Search for the cell housing the specified text and yield its (X, Y) center coordinate. 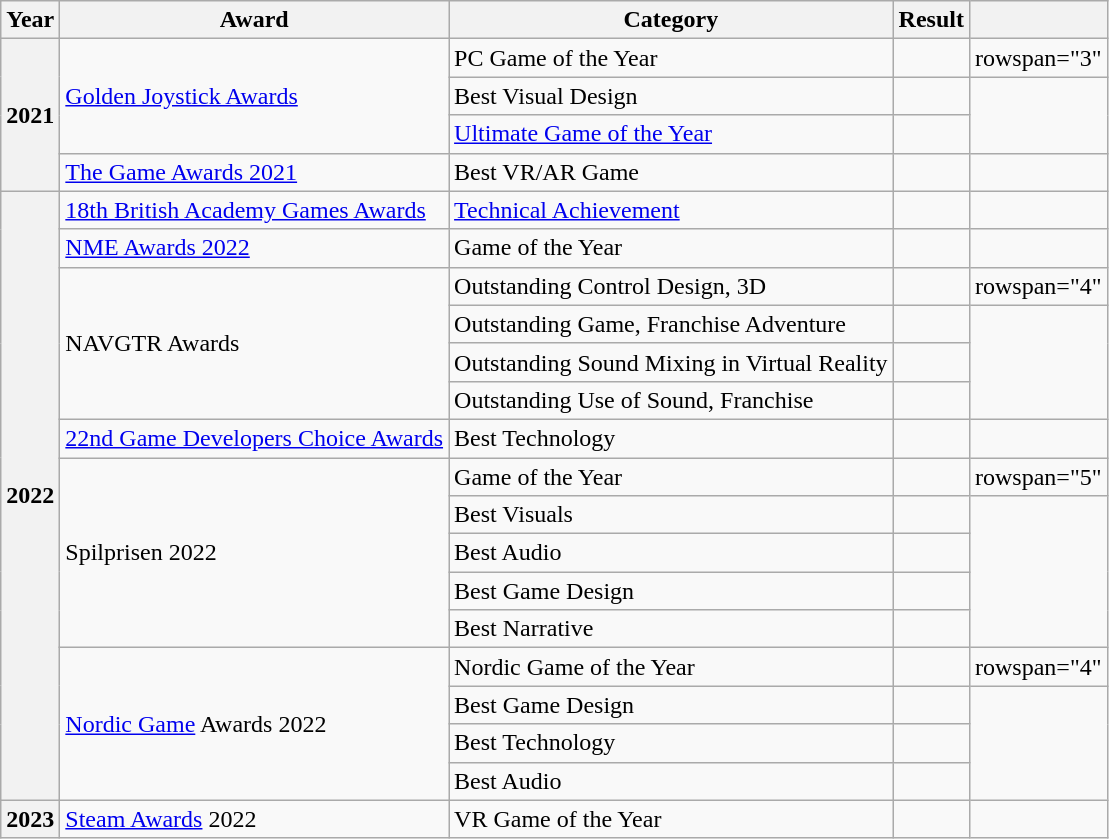
2022 (30, 496)
18th British Academy Games Awards (254, 210)
Year (30, 20)
Best Visuals (672, 515)
NME Awards 2022 (254, 248)
Best Visual Design (672, 96)
NAVGTR Awards (254, 343)
Ultimate Game of the Year (672, 134)
Outstanding Game, Franchise Adventure (672, 324)
Best VR/AR Game (672, 172)
2021 (30, 115)
Best Narrative (672, 629)
Outstanding Use of Sound, Franchise (672, 400)
Outstanding Sound Mixing in Virtual Reality (672, 362)
Spilprisen 2022 (254, 553)
Category (672, 20)
Steam Awards 2022 (254, 819)
rowspan="3" (1038, 58)
Outstanding Control Design, 3D (672, 286)
Award (254, 20)
Result (931, 20)
2023 (30, 819)
Nordic Game Awards 2022 (254, 724)
Nordic Game of the Year (672, 667)
PC Game of the Year (672, 58)
Technical Achievement (672, 210)
Golden Joystick Awards (254, 96)
rowspan="5" (1038, 477)
The Game Awards 2021 (254, 172)
22nd Game Developers Choice Awards (254, 438)
VR Game of the Year (672, 819)
